Provide the [X, Y] coordinate of the cell's center where the given text is located.  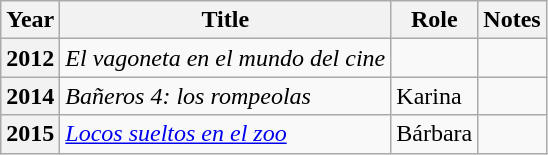
Title [226, 20]
2014 [30, 96]
El vagoneta en el mundo del cine [226, 58]
Bárbara [434, 134]
Karina [434, 96]
Bañeros 4: los rompeolas [226, 96]
Locos sueltos en el zoo [226, 134]
Role [434, 20]
2015 [30, 134]
2012 [30, 58]
Year [30, 20]
Notes [512, 20]
